Detect which cell encompasses the target text, then output its [X, Y] center coordinate. 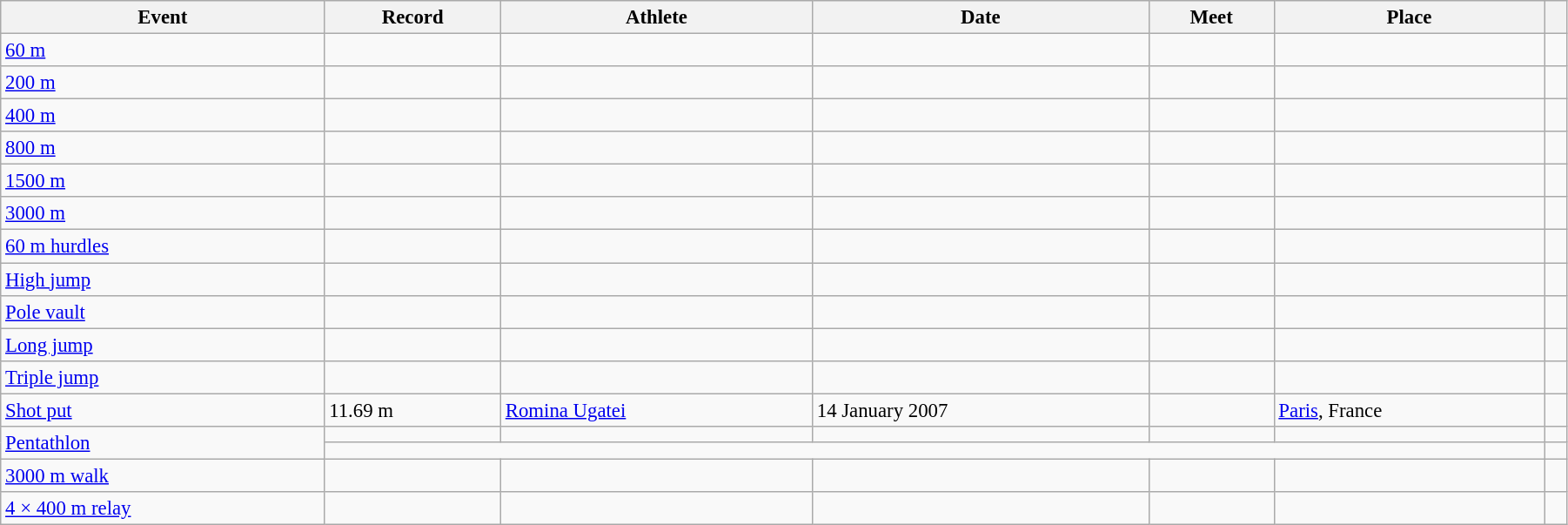
3000 m walk [163, 475]
60 m hurdles [163, 246]
14 January 2007 [980, 410]
4 × 400 m relay [163, 508]
Event [163, 17]
Date [980, 17]
Meet [1211, 17]
Athlete [656, 17]
800 m [163, 148]
11.69 m [412, 410]
Paris, France [1410, 410]
Record [412, 17]
60 m [163, 50]
Pole vault [163, 312]
1500 m [163, 181]
400 m [163, 116]
Pentathlon [163, 443]
3000 m [163, 213]
200 m [163, 83]
Long jump [163, 345]
Place [1410, 17]
Romina Ugatei [656, 410]
High jump [163, 279]
Triple jump [163, 377]
Shot put [163, 410]
